Return the (X, Y) coordinate for the center point of the cell that contains the specified text.  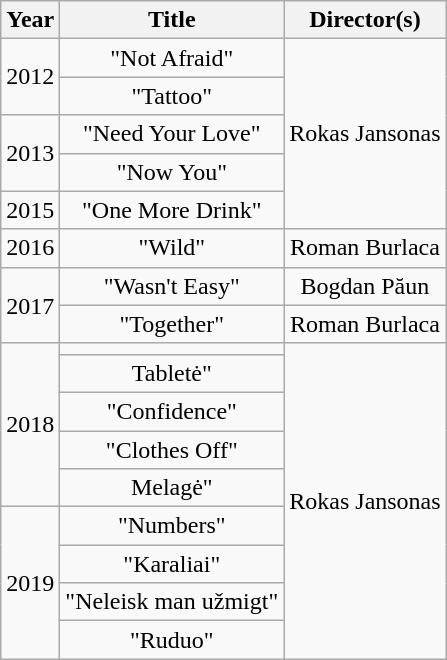
2016 (30, 248)
"Wild" (172, 248)
"Not Afraid" (172, 58)
2012 (30, 77)
2017 (30, 305)
"Confidence" (172, 411)
"Karaliai" (172, 564)
"Wasn't Easy" (172, 286)
"Together" (172, 324)
Tabletė" (172, 373)
2019 (30, 583)
"Now You" (172, 172)
"Tattoo" (172, 96)
"Numbers" (172, 526)
2018 (30, 424)
Director(s) (365, 20)
2015 (30, 210)
"Neleisk man užmigt" (172, 602)
"Need Your Love" (172, 134)
2013 (30, 153)
"Clothes Off" (172, 449)
Melagė" (172, 488)
Bogdan Păun (365, 286)
"Ruduo" (172, 640)
Title (172, 20)
"One More Drink" (172, 210)
Year (30, 20)
